Find where the given text appears and provide that cell's center as [x, y] coordinate. 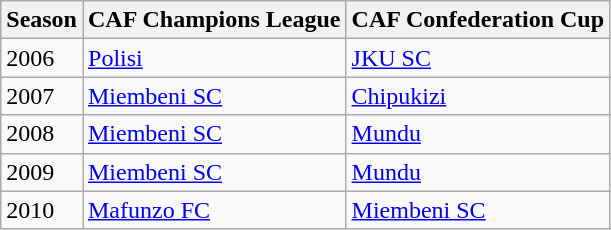
CAF Confederation Cup [478, 20]
Season [42, 20]
Polisi [214, 58]
2006 [42, 58]
2010 [42, 210]
Chipukizi [478, 96]
2008 [42, 134]
2007 [42, 96]
2009 [42, 172]
JKU SC [478, 58]
CAF Champions League [214, 20]
Mafunzo FC [214, 210]
